Identify which cell holds the provided text, then report its [X, Y] central coordinate. 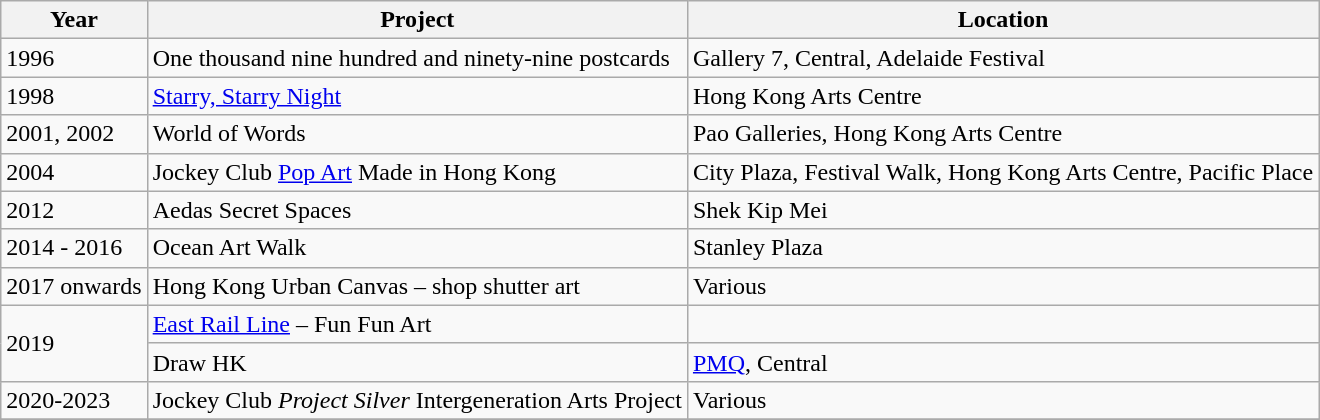
Project [417, 20]
2012 [74, 210]
Stanley Plaza [1002, 248]
2014 - 2016 [74, 248]
Ocean Art Walk [417, 248]
Gallery 7, Central, Adelaide Festival [1002, 58]
Location [1002, 20]
Shek Kip Mei [1002, 210]
Hong Kong Arts Centre [1002, 96]
Jockey Club Pop Art Made in Hong Kong [417, 172]
2017 onwards [74, 286]
World of Words [417, 134]
2001, 2002 [74, 134]
East Rail Line – Fun Fun Art [417, 324]
Aedas Secret Spaces [417, 210]
2020-2023 [74, 400]
City Plaza, Festival Walk, Hong Kong Arts Centre, Pacific Place [1002, 172]
2004 [74, 172]
2019 [74, 343]
1998 [74, 96]
Year [74, 20]
1996 [74, 58]
Starry, Starry Night [417, 96]
Pao Galleries, Hong Kong Arts Centre [1002, 134]
One thousand nine hundred and ninety-nine postcards [417, 58]
Jockey Club Project Silver Intergeneration Arts Project [417, 400]
PMQ, Central [1002, 362]
Hong Kong Urban Canvas – shop shutter art [417, 286]
Draw HK [417, 362]
